Output the [x, y] coordinate of the center of the cell containing the given text.  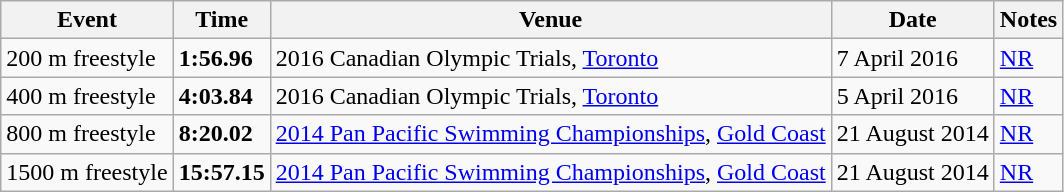
800 m freestyle [87, 134]
400 m freestyle [87, 96]
Notes [1028, 20]
7 April 2016 [912, 58]
Time [222, 20]
1:56.96 [222, 58]
8:20.02 [222, 134]
15:57.15 [222, 172]
Venue [550, 20]
1500 m freestyle [87, 172]
5 April 2016 [912, 96]
Date [912, 20]
200 m freestyle [87, 58]
Event [87, 20]
4:03.84 [222, 96]
